Extract the (x, y) coordinate from the center of the cell holding the provided text.  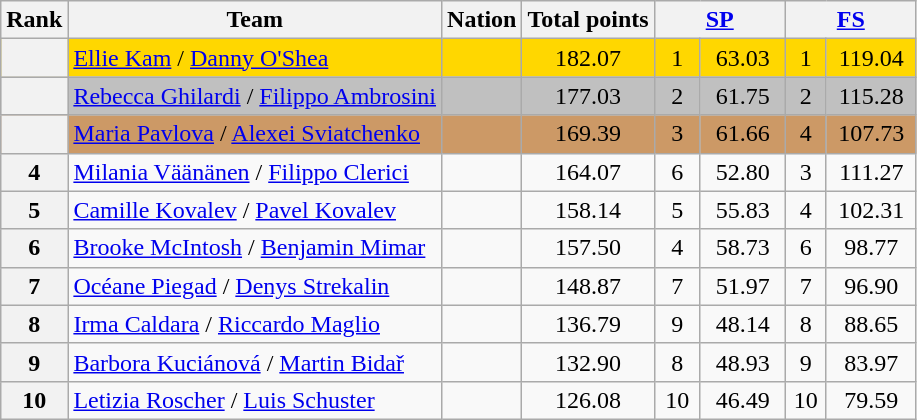
158.14 (588, 210)
Camille Kovalev / Pavel Kovalev (255, 210)
126.08 (588, 400)
98.77 (871, 248)
Rebecca Ghilardi / Filippo Ambrosini (255, 96)
107.73 (871, 134)
58.73 (742, 248)
157.50 (588, 248)
Maria Pavlova / Alexei Sviatchenko (255, 134)
48.93 (742, 362)
Irma Caldara / Riccardo Maglio (255, 324)
48.14 (742, 324)
119.04 (871, 58)
Nation (482, 20)
88.65 (871, 324)
Total points (588, 20)
61.66 (742, 134)
Océane Piegad / Denys Strekalin (255, 286)
51.97 (742, 286)
182.07 (588, 58)
Brooke McIntosh / Benjamin Mimar (255, 248)
132.90 (588, 362)
169.39 (588, 134)
96.90 (871, 286)
102.31 (871, 210)
52.80 (742, 172)
177.03 (588, 96)
46.49 (742, 400)
Letizia Roscher / Luis Schuster (255, 400)
111.27 (871, 172)
148.87 (588, 286)
Rank (34, 20)
115.28 (871, 96)
Milania Väänänen / Filippo Clerici (255, 172)
83.97 (871, 362)
164.07 (588, 172)
SP (720, 20)
Team (255, 20)
136.79 (588, 324)
63.03 (742, 58)
79.59 (871, 400)
61.75 (742, 96)
55.83 (742, 210)
Barbora Kuciánová / Martin Bidař (255, 362)
Ellie Kam / Danny O'Shea (255, 58)
FS (850, 20)
